Provide the [X, Y] coordinate of the cell's center where the given text is located.  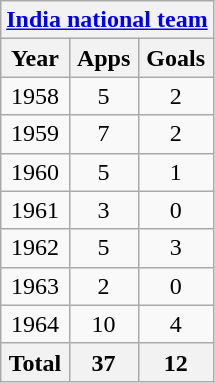
Year [35, 58]
12 [176, 362]
10 [104, 324]
1962 [35, 248]
37 [104, 362]
1961 [35, 210]
Apps [104, 58]
1964 [35, 324]
1960 [35, 172]
Total [35, 362]
India national team [107, 20]
Goals [176, 58]
1 [176, 172]
1958 [35, 96]
1959 [35, 134]
7 [104, 134]
4 [176, 324]
1963 [35, 286]
